From the cell containing the given text, extract its center point as (X, Y) coordinate. 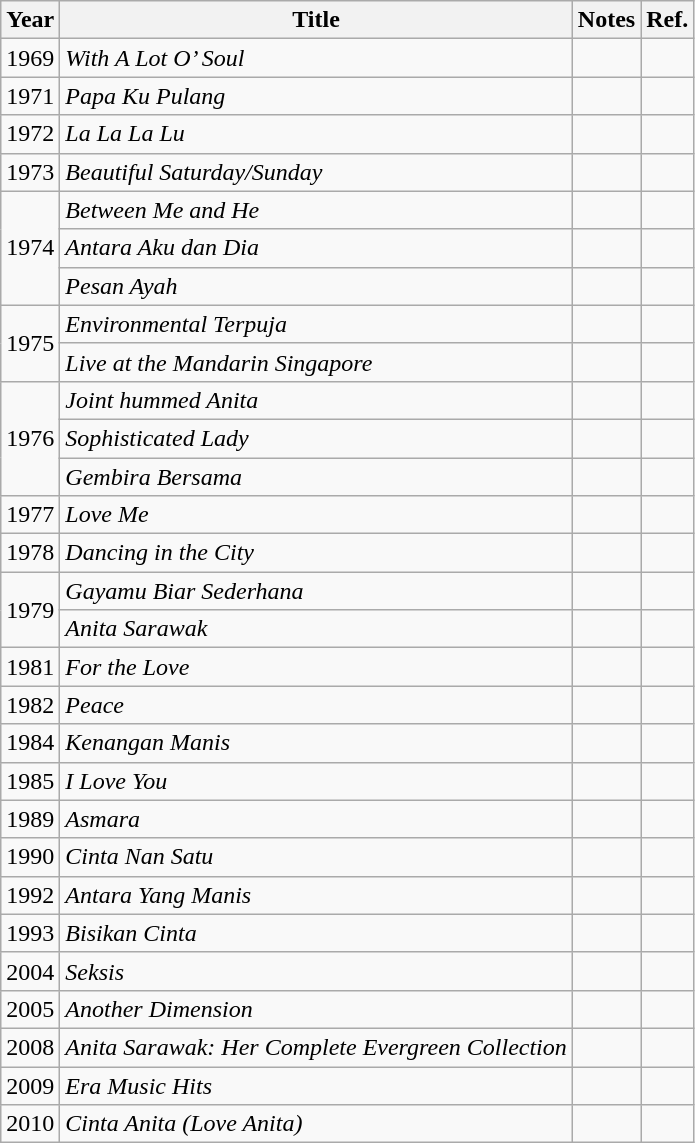
Seksis (316, 971)
1992 (30, 895)
I Love You (316, 781)
Papa Ku Pulang (316, 96)
Year (30, 20)
1982 (30, 705)
Ref. (668, 20)
Environmental Terpuja (316, 324)
Kenangan Manis (316, 743)
Love Me (316, 515)
1981 (30, 667)
Asmara (316, 819)
1984 (30, 743)
Antara Aku dan Dia (316, 248)
Title (316, 20)
Sophisticated Lady (316, 438)
1969 (30, 58)
Beautiful Saturday/Sunday (316, 172)
Live at the Mandarin Singapore (316, 362)
1972 (30, 134)
1990 (30, 857)
Another Dimension (316, 1009)
1976 (30, 438)
For the Love (316, 667)
Gembira Bersama (316, 477)
1973 (30, 172)
Cinta Anita (Love Anita) (316, 1124)
Dancing in the City (316, 553)
Anita Sarawak: Her Complete Evergreen Collection (316, 1047)
1971 (30, 96)
Bisikan Cinta (316, 933)
1979 (30, 610)
2010 (30, 1124)
With A Lot O’ Soul (316, 58)
1975 (30, 343)
1974 (30, 248)
2005 (30, 1009)
2009 (30, 1085)
Notes (606, 20)
Anita Sarawak (316, 629)
Cinta Nan Satu (316, 857)
Gayamu Biar Sederhana (316, 591)
2008 (30, 1047)
Joint hummed Anita (316, 400)
Peace (316, 705)
1978 (30, 553)
Pesan Ayah (316, 286)
La La La Lu (316, 134)
Between Me and He (316, 210)
1977 (30, 515)
1993 (30, 933)
1989 (30, 819)
Era Music Hits (316, 1085)
2004 (30, 971)
Antara Yang Manis (316, 895)
1985 (30, 781)
